Output the (X, Y) coordinate of the center of the cell containing the given text.  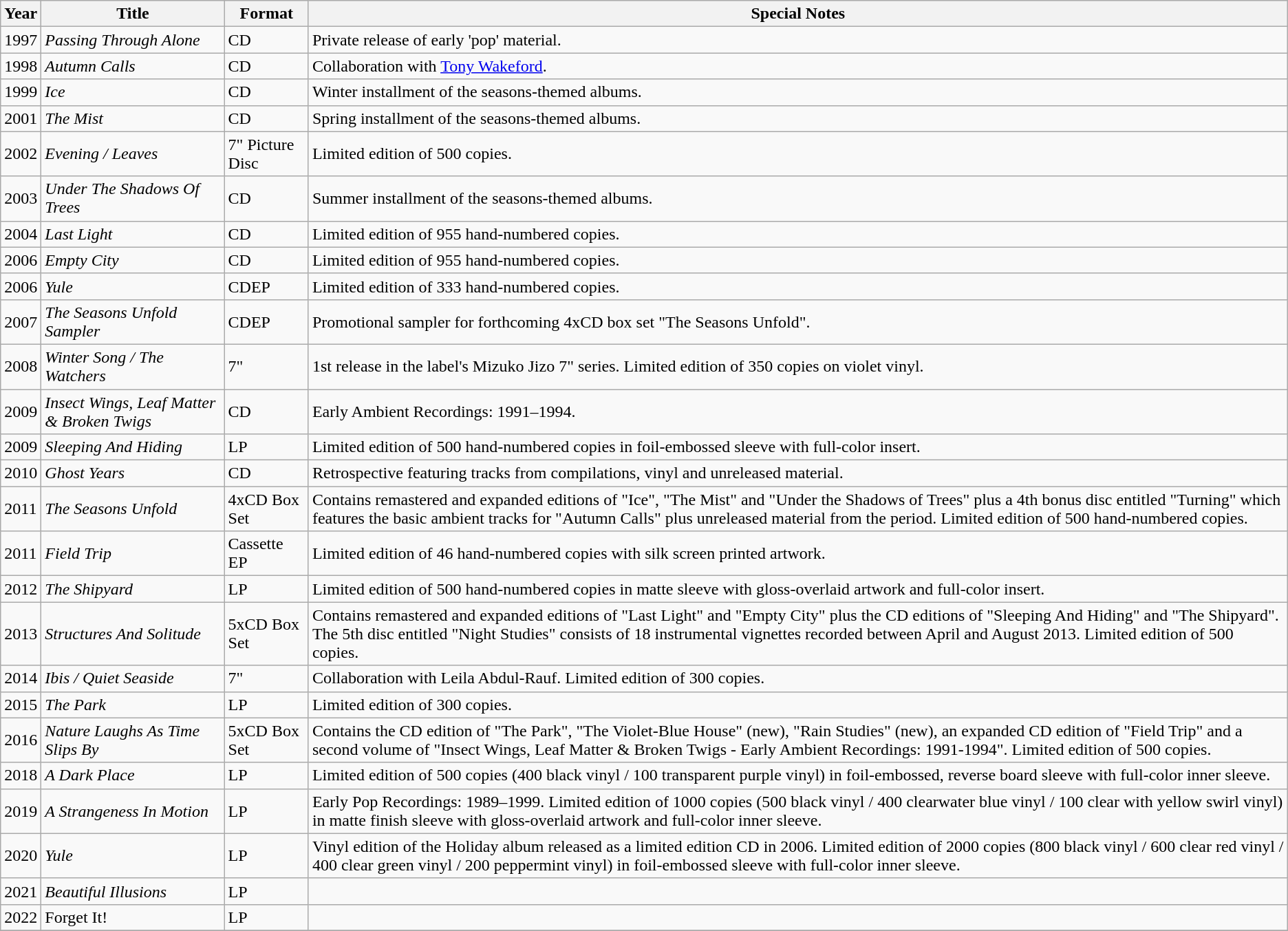
1st release in the label's Mizuko Jizo 7" series. Limited edition of 350 copies on violet vinyl. (798, 366)
2010 (21, 473)
Field Trip (133, 553)
2008 (21, 366)
Early Ambient Recordings: 1991–1994. (798, 411)
2016 (21, 740)
2015 (21, 705)
Ice (133, 92)
2019 (21, 811)
Limited edition of 500 hand-numbered copies in matte sleeve with gloss-overlaid artwork and full-color insert. (798, 589)
The Seasons Unfold Sampler (133, 322)
Limited edition of 500 hand-numbered copies in foil-embossed sleeve with full-color insert. (798, 447)
Evening / Leaves (133, 154)
Passing Through Alone (133, 40)
Autumn Calls (133, 66)
Special Notes (798, 14)
2012 (21, 589)
Winter installment of the seasons-themed albums. (798, 92)
Title (133, 14)
Summer installment of the seasons-themed albums. (798, 198)
Under The Shadows Of Trees (133, 198)
Cassette EP (266, 553)
Limited edition of 500 copies (400 black vinyl / 100 transparent purple vinyl) in foil-embossed, reverse board sleeve with full-color inner sleeve. (798, 775)
Ibis / Quiet Seaside (133, 678)
2002 (21, 154)
Year (21, 14)
1998 (21, 66)
Last Light (133, 234)
7" Picture Disc (266, 154)
The Mist (133, 118)
Retrospective featuring tracks from compilations, vinyl and unreleased material. (798, 473)
Structures And Solitude (133, 634)
Spring installment of the seasons-themed albums. (798, 118)
2021 (21, 891)
Sleeping And Hiding (133, 447)
The Shipyard (133, 589)
Limited edition of 300 copies. (798, 705)
2004 (21, 234)
The Seasons Unfold (133, 509)
2014 (21, 678)
A Strangeness In Motion (133, 811)
2001 (21, 118)
4xCD Box Set (266, 509)
2013 (21, 634)
Forget It! (133, 917)
2003 (21, 198)
Insect Wings, Leaf Matter & Broken Twigs (133, 411)
2022 (21, 917)
Collaboration with Tony Wakeford. (798, 66)
Ghost Years (133, 473)
Empty City (133, 260)
1997 (21, 40)
The Park (133, 705)
Limited edition of 500 copies. (798, 154)
Nature Laughs As Time Slips By (133, 740)
2018 (21, 775)
Limited edition of 46 hand-numbered copies with silk screen printed artwork. (798, 553)
Promotional sampler for forthcoming 4xCD box set "The Seasons Unfold". (798, 322)
Format (266, 14)
Winter Song / The Watchers (133, 366)
1999 (21, 92)
2020 (21, 856)
Beautiful Illusions (133, 891)
2007 (21, 322)
Limited edition of 333 hand-numbered copies. (798, 286)
A Dark Place (133, 775)
Collaboration with Leila Abdul-Rauf. Limited edition of 300 copies. (798, 678)
Private release of early 'pop' material. (798, 40)
